Determine the [x, y] coordinate at the center of the cell enclosing the given text.  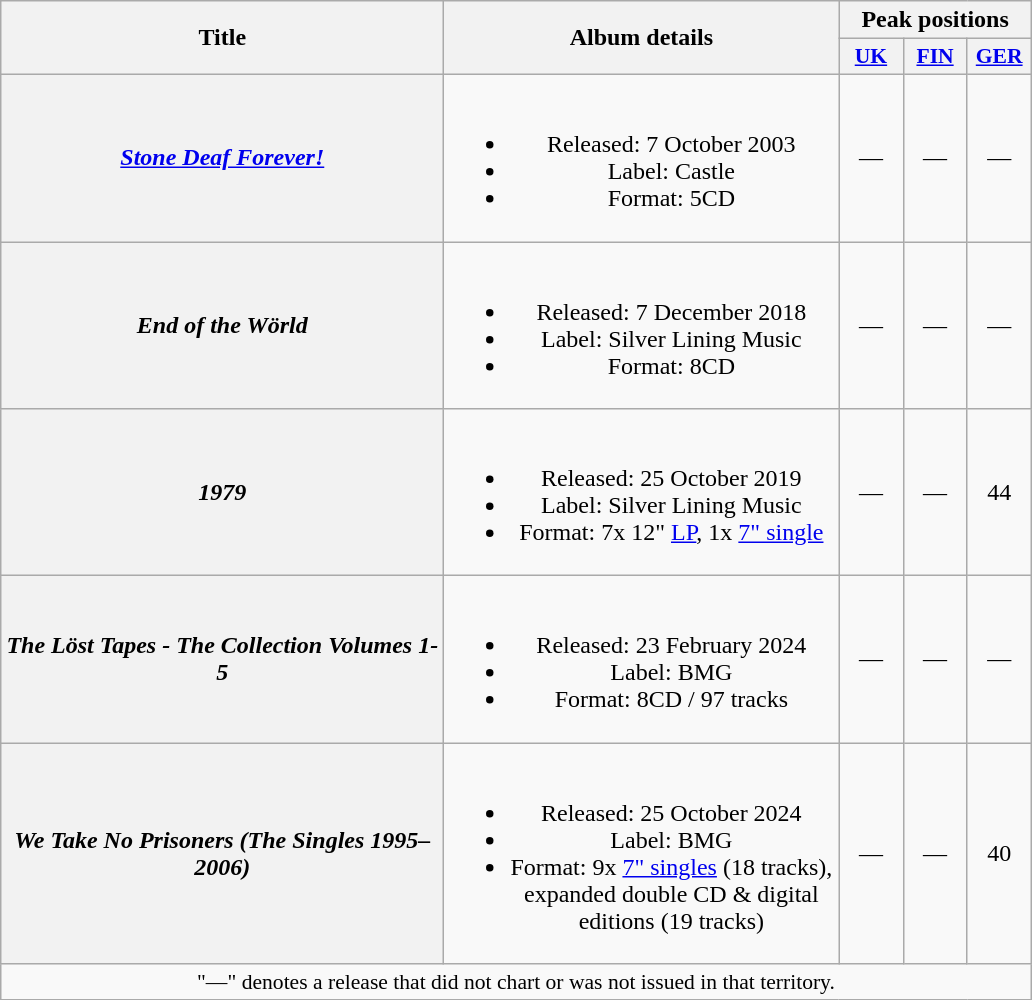
Released: 7 October 2003Label: CastleFormat: 5CD [642, 158]
The Löst Tapes - The Collection Volumes 1-5 [222, 660]
End of the Wörld [222, 326]
Peak positions [935, 20]
FIN [935, 57]
UK [871, 57]
Album details [642, 38]
GER [999, 57]
Title [222, 38]
Released: 23 February 2024Label: BMGFormat: 8CD / 97 tracks [642, 660]
Released: 25 October 2024Label: BMGFormat: 9x 7" singles (18 tracks), expanded double CD & digital editions (19 tracks) [642, 854]
1979 [222, 492]
We Take No Prisoners (The Singles 1995–2006) [222, 854]
"—" denotes a release that did not chart or was not issued in that territory. [516, 982]
44 [999, 492]
Released: 25 October 2019Label: Silver Lining MusicFormat: 7x 12" LP, 1x 7" single [642, 492]
40 [999, 854]
Stone Deaf Forever! [222, 158]
Released: 7 December 2018Label: Silver Lining MusicFormat: 8CD [642, 326]
